Identify which cell holds the provided text, then report its (X, Y) central coordinate. 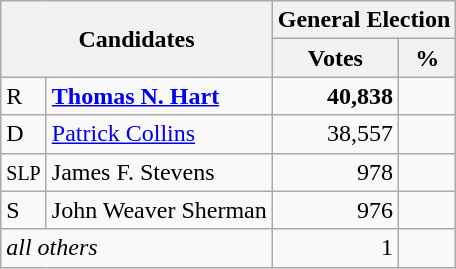
SLP (24, 172)
all others (136, 248)
40,838 (335, 96)
976 (335, 210)
D (24, 134)
1 (335, 248)
38,557 (335, 134)
James F. Stevens (159, 172)
% (426, 58)
General Election (364, 20)
Thomas N. Hart (159, 96)
R (24, 96)
Patrick Collins (159, 134)
Candidates (136, 39)
John Weaver Sherman (159, 210)
S (24, 210)
Votes (335, 58)
978 (335, 172)
